Scan for the cell matching the given text and deliver its [X, Y] coordinate at center. 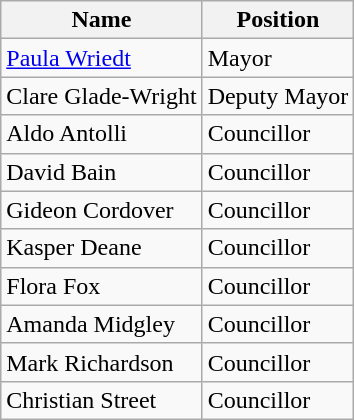
Christian Street [102, 400]
Deputy Mayor [278, 96]
Position [278, 20]
Gideon Cordover [102, 210]
David Bain [102, 172]
Aldo Antolli [102, 134]
Flora Fox [102, 286]
Mayor [278, 58]
Clare Glade-Wright [102, 96]
Kasper Deane [102, 248]
Amanda Midgley [102, 324]
Paula Wriedt [102, 58]
Name [102, 20]
Mark Richardson [102, 362]
